Output the [X, Y] coordinate of the center of the cell containing the given text.  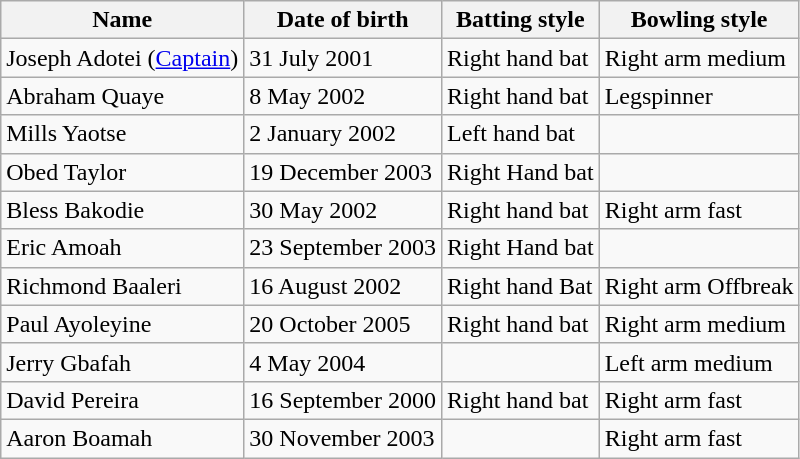
Bless Bakodie [122, 210]
Richmond Baaleri [122, 286]
Right arm Offbreak [699, 286]
30 November 2003 [343, 438]
31 July 2001 [343, 58]
Paul Ayoleyine [122, 324]
Mills Yaotse [122, 134]
Date of birth [343, 20]
Batting style [520, 20]
4 May 2004 [343, 362]
2 January 2002 [343, 134]
23 September 2003 [343, 248]
Joseph Adotei (Captain) [122, 58]
Aaron Boamah [122, 438]
Obed Taylor [122, 172]
8 May 2002 [343, 96]
16 September 2000 [343, 400]
Name [122, 20]
16 August 2002 [343, 286]
30 May 2002 [343, 210]
Abraham Quaye [122, 96]
Jerry Gbafah [122, 362]
Right hand Bat [520, 286]
19 December 2003 [343, 172]
Legspinner [699, 96]
Left hand bat [520, 134]
David Pereira [122, 400]
Left arm medium [699, 362]
Eric Amoah [122, 248]
Bowling style [699, 20]
20 October 2005 [343, 324]
